Search for the cell housing the specified text and yield its [X, Y] center coordinate. 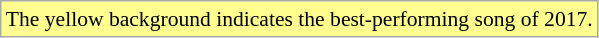
The yellow background indicates the best-performing song of 2017. [300, 19]
